Find where the given text appears and provide that cell's center as [x, y] coordinate. 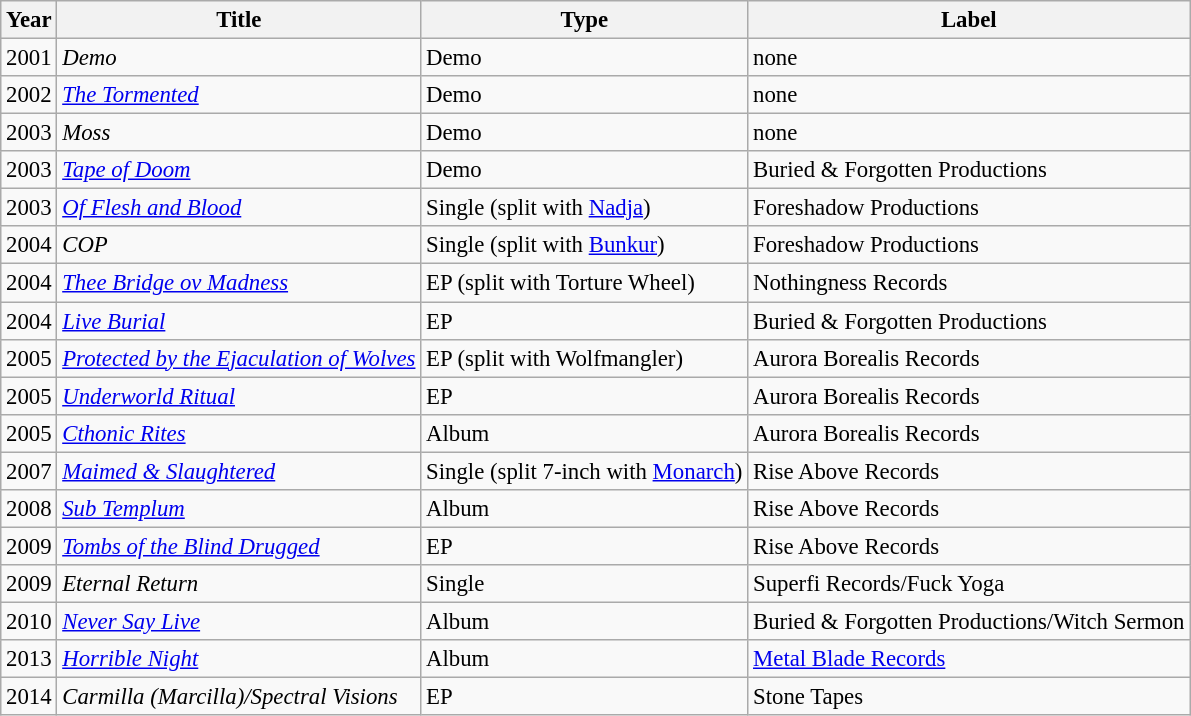
Eternal Return [239, 584]
Type [584, 20]
Of Flesh and Blood [239, 208]
Metal Blade Records [969, 659]
Single [584, 584]
Single (split 7-inch with Monarch) [584, 471]
Protected by the Ejaculation of Wolves [239, 358]
2013 [29, 659]
Single (split with Bunkur) [584, 245]
2007 [29, 471]
The Tormented [239, 95]
Cthonic Rites [239, 433]
Thee Bridge ov Madness [239, 283]
Maimed & Slaughtered [239, 471]
Nothingness Records [969, 283]
2002 [29, 95]
Moss [239, 133]
EP (split with Torture Wheel) [584, 283]
Buried & Forgotten Productions/Witch Sermon [969, 621]
2001 [29, 58]
2008 [29, 509]
Tape of Doom [239, 170]
Underworld Ritual [239, 396]
Live Burial [239, 321]
Single (split with Nadja) [584, 208]
Year [29, 20]
EP (split with Wolfmangler) [584, 358]
2014 [29, 697]
Label [969, 20]
Stone Tapes [969, 697]
Carmilla (Marcilla)/Spectral Visions [239, 697]
Never Say Live [239, 621]
Sub Templum [239, 509]
2010 [29, 621]
Tombs of the Blind Drugged [239, 546]
Horrible Night [239, 659]
Title [239, 20]
COP [239, 245]
Superfi Records/Fuck Yoga [969, 584]
